Scan for the cell matching the given text and deliver its (X, Y) coordinate at center. 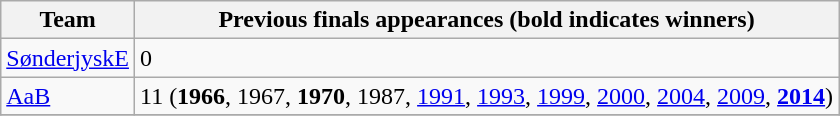
0 (486, 58)
Team (68, 20)
SønderjyskE (68, 58)
11 (1966, 1967, 1970, 1987, 1991, 1993, 1999, 2000, 2004, 2009, 2014) (486, 96)
AaB (68, 96)
Previous finals appearances (bold indicates winners) (486, 20)
